Return (X, Y) of the center of cell containing provided text 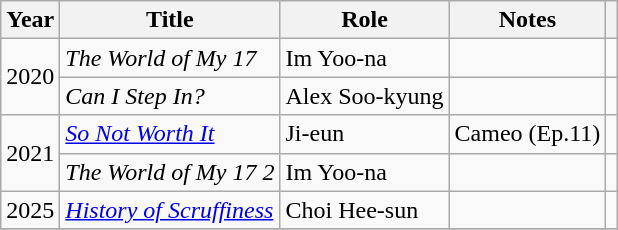
The World of My 17 2 (170, 172)
Title (170, 20)
Cameo (Ep.11) (528, 134)
Ji-eun (364, 134)
Can I Step In? (170, 96)
Role (364, 20)
2021 (30, 153)
The World of My 17 (170, 58)
Notes (528, 20)
Alex Soo-kyung (364, 96)
2025 (30, 210)
So Not Worth It (170, 134)
2020 (30, 77)
Choi Hee-sun (364, 210)
History of Scruffiness (170, 210)
Year (30, 20)
